Capture the cell that displays the provided text and extract its (X, Y) central coordinate. 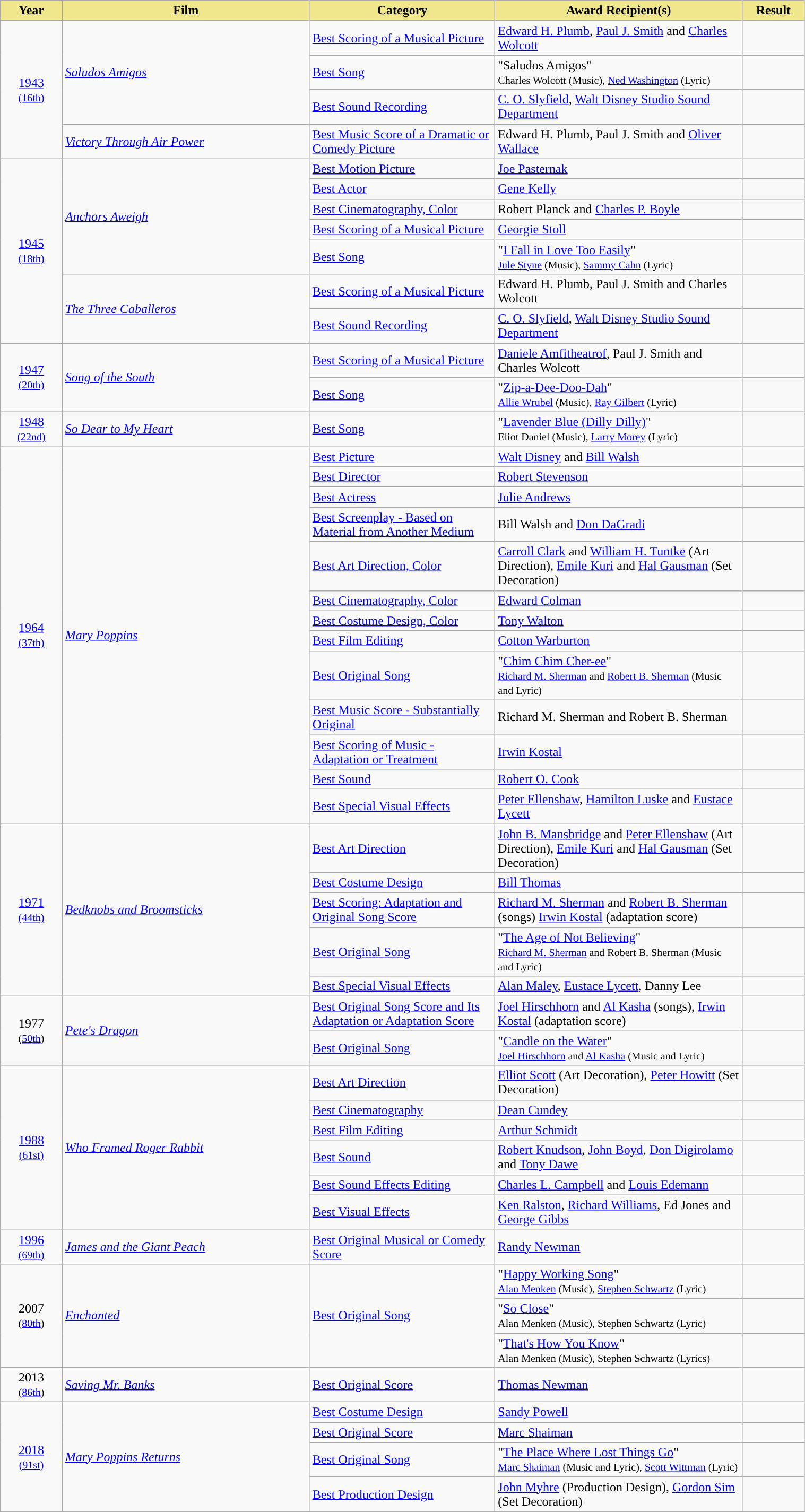
"The Place Where Lost Things Go" Marc Shaiman (Music and Lyric), Scott Wittman (Lyric) (619, 1460)
Best Scoring of Music - Adaptation or Treatment (402, 751)
Saludos Amigos (186, 72)
James and the Giant Peach (186, 1247)
Dean Cundey (619, 1110)
"The Age of Not Believing" Richard M. Sherman and Robert B. Sherman (Music and Lyric) (619, 952)
"Happy Working Song" Alan Menken (Music), Stephen Schwartz (Lyric) (619, 1281)
Anchors Aweigh (186, 216)
John Myhre (Production Design), Gordon Sim (Set Decoration) (619, 1494)
Bill Thomas (619, 883)
Gene Kelly (619, 189)
Award Recipient(s) (619, 11)
Category (402, 11)
Arthur Schmidt (619, 1130)
Sandy Powell (619, 1412)
Richard M. Sherman and Robert B. Sherman (619, 717)
Best Visual Effects (402, 1212)
Mary Poppins (186, 636)
"Lavender Blue (Dilly Dilly)" Eliot Daniel (Music), Larry Morey (Lyric) (619, 430)
Robert O. Cook (619, 779)
1943(16th) (31, 90)
Best Cinematography (402, 1110)
"Candle on the Water" Joel Hirschhorn and Al Kasha (Music and Lyric) (619, 1048)
Who Framed Roger Rabbit (186, 1147)
Joel Hirschhorn and Al Kasha (songs), Irwin Kostal (adaptation score) (619, 1013)
2018(91st) (31, 1457)
Best Motion Picture (402, 169)
Best Screenplay - Based on Material from Another Medium (402, 524)
1964(37th) (31, 636)
1996(69th) (31, 1247)
Robert Planck and Charles P. Boyle (619, 209)
1977(50th) (31, 1031)
Julie Andrews (619, 497)
Richard M. Sherman and Robert B. Sherman (songs) Irwin Kostal (adaptation score) (619, 910)
Best Original Song Score and Its Adaptation or Adaptation Score (402, 1013)
Elliot Scott (Art Decoration), Peter Howitt (Set Decoration) (619, 1082)
Thomas Newman (619, 1385)
1948(22nd) (31, 430)
1945(18th) (31, 250)
Daniele Amfitheatrof, Paul J. Smith and Charles Wolcott (619, 360)
Irwin Kostal (619, 751)
Bedknobs and Broomsticks (186, 909)
Robert Stevenson (619, 477)
2007 (80th) (31, 1316)
Robert Knudson, John Boyd, Don Digirolamo and Tony Dawe (619, 1158)
So Dear to My Heart (186, 430)
1947(20th) (31, 377)
Saving Mr. Banks (186, 1385)
Best Picture (402, 457)
2013 (86th) (31, 1385)
Best Production Design (402, 1494)
Best Actress (402, 497)
"I Fall in Love Too Easily" Jule Styne (Music), Sammy Cahn (Lyric) (619, 257)
Film (186, 11)
Pete's Dragon (186, 1031)
Enchanted (186, 1316)
1988(61st) (31, 1147)
Best Sound Effects Editing (402, 1185)
Best Costume Design, Color (402, 621)
Edward Colman (619, 601)
Best Art Direction, Color (402, 566)
Best Music Score of a Dramatic or Comedy Picture (402, 141)
Georgie Stoll (619, 229)
Result (774, 11)
Carroll Clark and William H. Tuntke (Art Direction), Emile Kuri and Hal Gausman (Set Decoration) (619, 566)
1971(44th) (31, 909)
"Chim Chim Cher-ee" Richard M. Sherman and Robert B. Sherman (Music and Lyric) (619, 675)
Peter Ellenshaw, Hamilton Luske and Eustace Lycett (619, 806)
Walt Disney and Bill Walsh (619, 457)
Best Director (402, 477)
Victory Through Air Power (186, 141)
"Saludos Amigos" Charles Wolcott (Music), Ned Washington (Lyric) (619, 72)
"So Close" Alan Menken (Music), Stephen Schwartz (Lyric) (619, 1316)
Best Actor (402, 189)
Alan Maley, Eustace Lycett, Danny Lee (619, 986)
Mary Poppins Returns (186, 1457)
Edward H. Plumb, Paul J. Smith and Oliver Wallace (619, 141)
Year (31, 11)
Charles L. Campbell and Louis Edemann (619, 1185)
Tony Walton (619, 621)
Best Music Score - Substantially Original (402, 717)
The Three Caballeros (186, 308)
Marc Shaiman (619, 1432)
"That's How You Know" Alan Menken (Music), Stephen Schwartz (Lyrics) (619, 1350)
Randy Newman (619, 1247)
John B. Mansbridge and Peter Ellenshaw (Art Direction), Emile Kuri and Hal Gausman (Set Decoration) (619, 848)
Bill Walsh and Don DaGradi (619, 524)
Joe Pasternak (619, 169)
Best Scoring: Adaptation and Original Song Score (402, 910)
Best Original Musical or Comedy Score (402, 1247)
Song of the South (186, 377)
Ken Ralston, Richard Williams, Ed Jones and George Gibbs (619, 1212)
"Zip-a-Dee-Doo-Dah"Allie Wrubel (Music), Ray Gilbert (Lyric) (619, 395)
Cotton Warburton (619, 641)
